Locate the cell with the specified text and output its (X, Y) center coordinate. 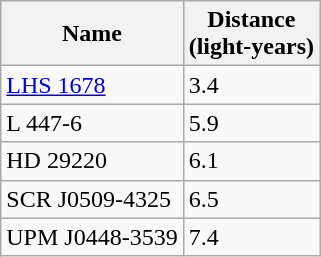
3.4 (251, 85)
6.1 (251, 161)
SCR J0509-4325 (92, 199)
6.5 (251, 199)
HD 29220 (92, 161)
5.9 (251, 123)
Name (92, 34)
L 447-6 (92, 123)
LHS 1678 (92, 85)
Distance(light-years) (251, 34)
7.4 (251, 237)
UPM J0448-3539 (92, 237)
